Return [X, Y] of the center of cell containing provided text 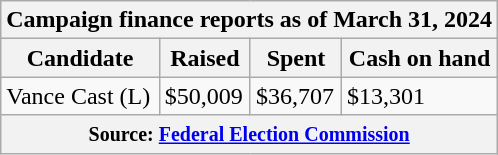
Campaign finance reports as of March 31, 2024 [250, 20]
Spent [296, 58]
Vance Cast (L) [80, 96]
Candidate [80, 58]
$50,009 [204, 96]
$13,301 [420, 96]
Raised [204, 58]
$36,707 [296, 96]
Source: Federal Election Commission [250, 134]
Cash on hand [420, 58]
